Extract the [X, Y] coordinate from the center of the cell holding the provided text.  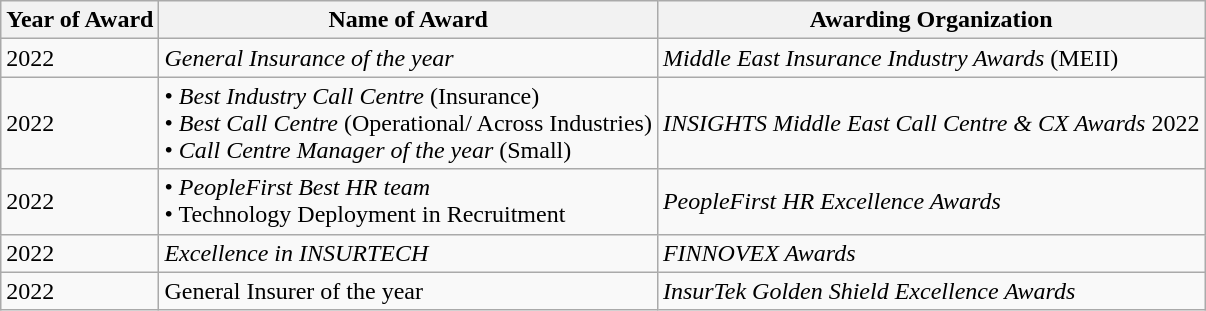
Name of Award [408, 20]
Middle East Insurance Industry Awards (MEII) [931, 58]
PeopleFirst HR Excellence Awards [931, 202]
InsurTek Golden Shield Excellence Awards [931, 291]
Excellence in INSURTECH [408, 253]
INSIGHTS Middle East Call Centre & CX Awards 2022 [931, 123]
General Insurance of the year [408, 58]
General Insurer of the year [408, 291]
• Best Industry Call Centre (Insurance)• Best Call Centre (Operational/ Across Industries)• Call Centre Manager of the year (Small) [408, 123]
FINNOVEX Awards [931, 253]
Year of Award [80, 20]
• PeopleFirst Best HR team• Technology Deployment in Recruitment [408, 202]
Awarding Organization [931, 20]
